Locate the cell with the specified text and output its (X, Y) center coordinate. 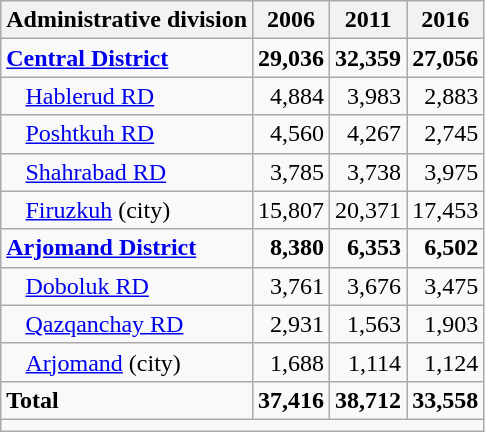
3,738 (368, 172)
1,114 (368, 362)
Doboluk RD (127, 286)
Arjomand District (127, 248)
2,931 (292, 324)
Qazqanchay RD (127, 324)
Arjomand (city) (127, 362)
17,453 (446, 210)
3,475 (446, 286)
3,983 (368, 96)
20,371 (368, 210)
2,745 (446, 134)
Poshtkuh RD (127, 134)
1,903 (446, 324)
Total (127, 400)
1,563 (368, 324)
Administrative division (127, 20)
1,688 (292, 362)
Shahrabad RD (127, 172)
4,267 (368, 134)
6,502 (446, 248)
Firuzkuh (city) (127, 210)
8,380 (292, 248)
Hablerud RD (127, 96)
4,560 (292, 134)
33,558 (446, 400)
32,359 (368, 58)
29,036 (292, 58)
3,761 (292, 286)
2016 (446, 20)
37,416 (292, 400)
4,884 (292, 96)
6,353 (368, 248)
3,975 (446, 172)
2,883 (446, 96)
2006 (292, 20)
15,807 (292, 210)
3,785 (292, 172)
Central District (127, 58)
2011 (368, 20)
27,056 (446, 58)
3,676 (368, 286)
1,124 (446, 362)
38,712 (368, 400)
